Locate the cell with the specified text and output its (X, Y) center coordinate. 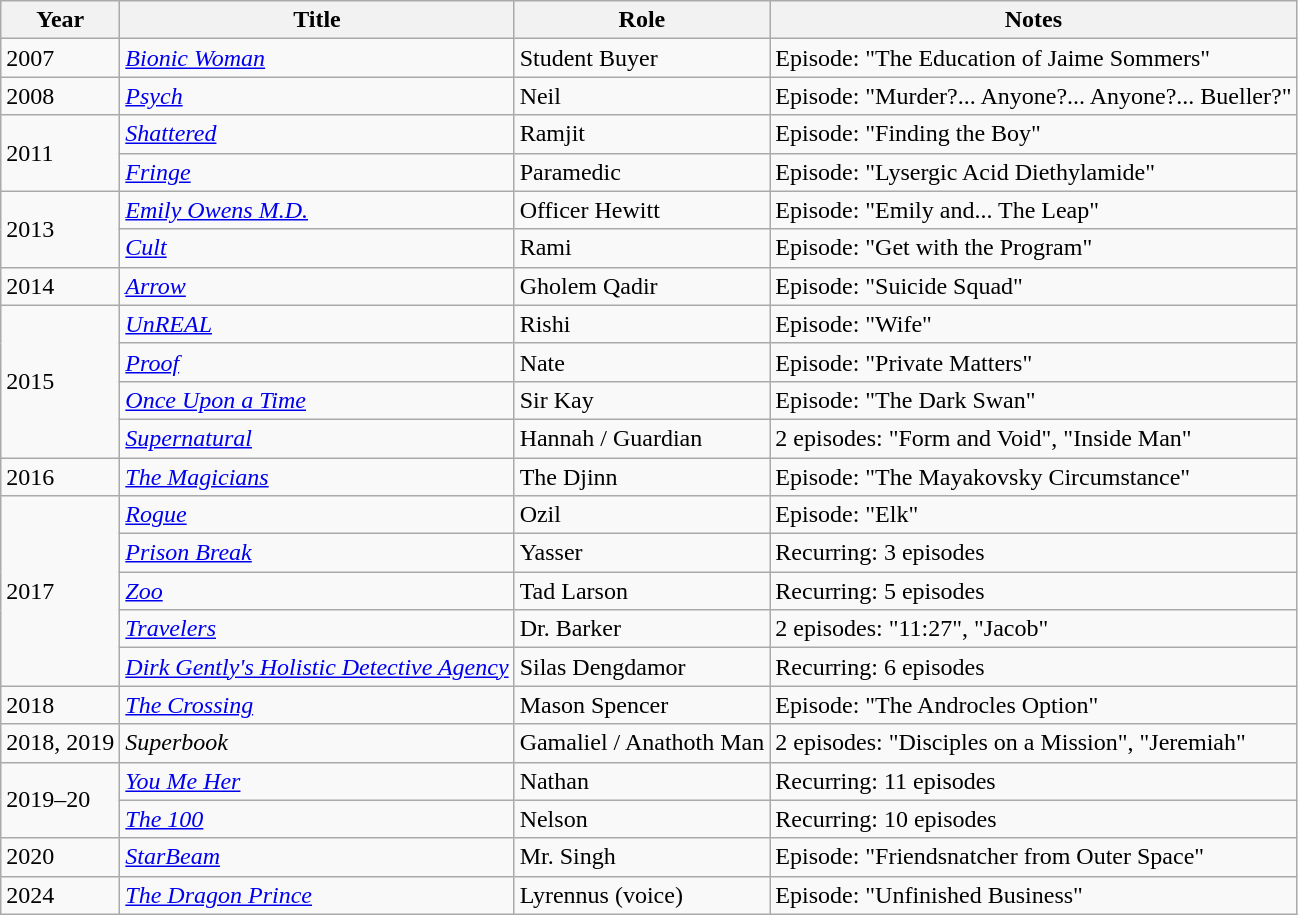
2015 (60, 381)
Hannah / Guardian (642, 438)
2024 (60, 895)
2 episodes: "11:27", "Jacob" (1034, 629)
Arrow (317, 286)
Rishi (642, 324)
The Djinn (642, 477)
Episode: "The Education of Jaime Sommers" (1034, 58)
Rogue (317, 515)
Proof (317, 362)
Once Upon a Time (317, 400)
Episode: "Lysergic Acid Diethylamide" (1034, 172)
Prison Break (317, 553)
Sir Kay (642, 400)
Role (642, 20)
Episode: "The Mayakovsky Circumstance" (1034, 477)
The Magicians (317, 477)
Episode: "Unfinished Business" (1034, 895)
2013 (60, 229)
Yasser (642, 553)
Recurring: 6 episodes (1034, 667)
Episode: "Suicide Squad" (1034, 286)
Episode: "Get with the Program" (1034, 248)
Zoo (317, 591)
The Crossing (317, 705)
2 episodes: "Disciples on a Mission", "Jeremiah" (1034, 743)
You Me Her (317, 781)
Recurring: 5 episodes (1034, 591)
Ramjit (642, 134)
The Dragon Prince (317, 895)
Notes (1034, 20)
Gamaliel / Anathoth Man (642, 743)
2019–20 (60, 800)
Rami (642, 248)
Episode: "Wife" (1034, 324)
Shattered (317, 134)
Lyrennus (voice) (642, 895)
StarBeam (317, 857)
Year (60, 20)
2018, 2019 (60, 743)
Fringe (317, 172)
2016 (60, 477)
2007 (60, 58)
Silas Dengdamor (642, 667)
2017 (60, 591)
Officer Hewitt (642, 210)
Cult (317, 248)
Episode: "Murder?... Anyone?... Anyone?... Bueller?" (1034, 96)
Episode: "The Androcles Option" (1034, 705)
Student Buyer (642, 58)
Recurring: 3 episodes (1034, 553)
Episode: "Finding the Boy" (1034, 134)
Emily Owens M.D. (317, 210)
Episode: "Emily and... The Leap" (1034, 210)
Psych (317, 96)
Recurring: 10 episodes (1034, 819)
Ozil (642, 515)
Dr. Barker (642, 629)
2018 (60, 705)
Title (317, 20)
Tad Larson (642, 591)
Episode: "The Dark Swan" (1034, 400)
Supernatural (317, 438)
The 100 (317, 819)
Episode: "Elk" (1034, 515)
Superbook (317, 743)
Nathan (642, 781)
Dirk Gently's Holistic Detective Agency (317, 667)
UnREAL (317, 324)
Nelson (642, 819)
Mr. Singh (642, 857)
Travelers (317, 629)
Gholem Qadir (642, 286)
Episode: "Friendsnatcher from Outer Space" (1034, 857)
2008 (60, 96)
Recurring: 11 episodes (1034, 781)
2020 (60, 857)
2011 (60, 153)
2014 (60, 286)
Mason Spencer (642, 705)
2 episodes: "Form and Void", "Inside Man" (1034, 438)
Nate (642, 362)
Bionic Woman (317, 58)
Episode: "Private Matters" (1034, 362)
Paramedic (642, 172)
Neil (642, 96)
